Capture the cell that displays the provided text and extract its (X, Y) central coordinate. 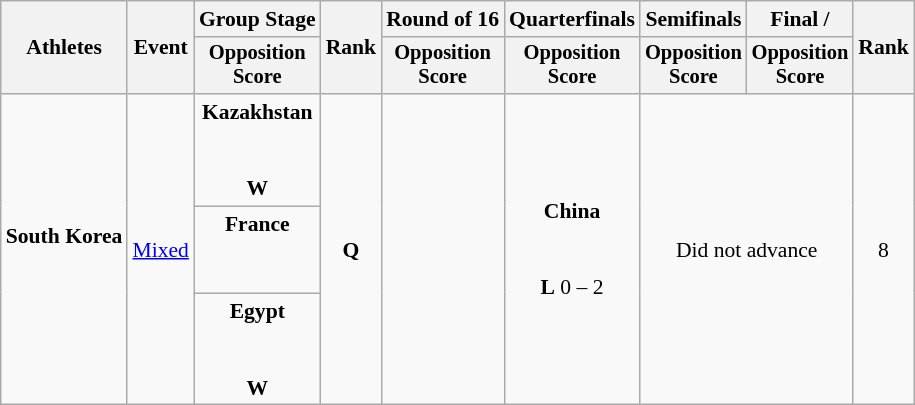
Mixed (160, 250)
Did not advance (746, 250)
Final / (800, 19)
France (258, 250)
Quarterfinals (572, 19)
EgyptW (258, 349)
Semifinals (694, 19)
Athletes (64, 48)
ChinaL 0 – 2 (572, 250)
Q (352, 250)
Round of 16 (442, 19)
8 (884, 250)
Event (160, 48)
South Korea (64, 250)
KazakhstanW (258, 150)
Group Stage (258, 19)
